Return the (X, Y) coordinate for the center point of the cell that contains the specified text.  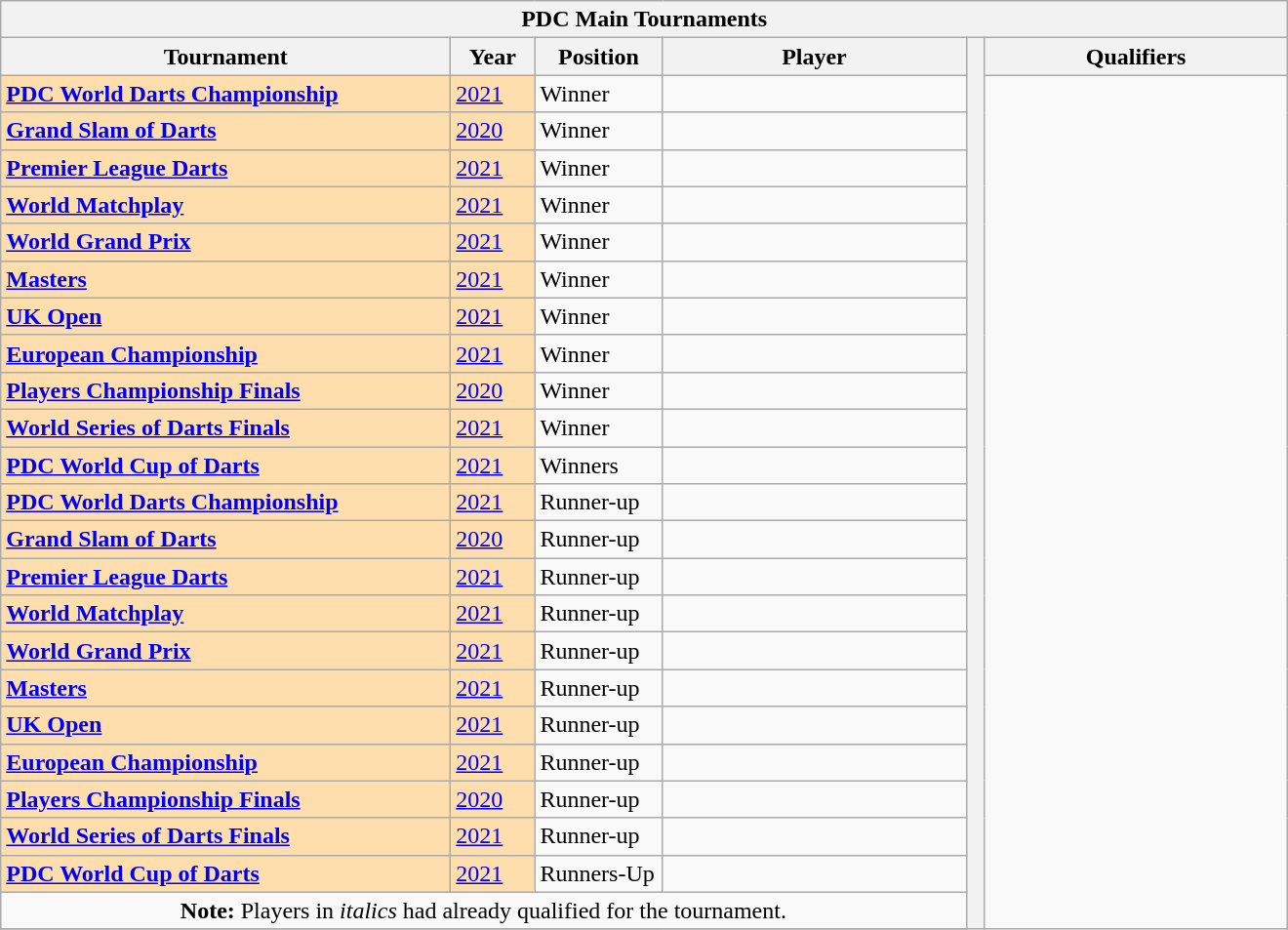
Runners-Up (599, 873)
Year (493, 57)
Qualifiers (1136, 57)
Winners (599, 465)
Note: Players in italics had already qualified for the tournament. (484, 910)
Tournament (226, 57)
Player (814, 57)
PDC Main Tournaments (644, 20)
Position (599, 57)
